Identify which cell holds the provided text, then report its (x, y) central coordinate. 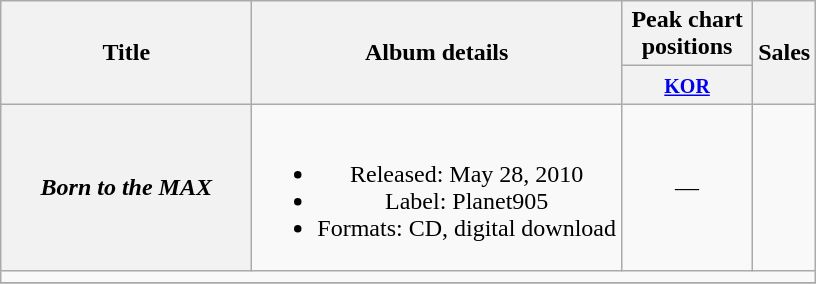
Title (126, 52)
Born to the MAX (126, 188)
Sales (784, 52)
KOR (688, 85)
— (688, 188)
Peak chart positions (688, 34)
Album details (437, 52)
Released: May 28, 2010Label: Planet905Formats: CD, digital download (437, 188)
